Provide the (X, Y) coordinate of the cell's center where the given text is located.  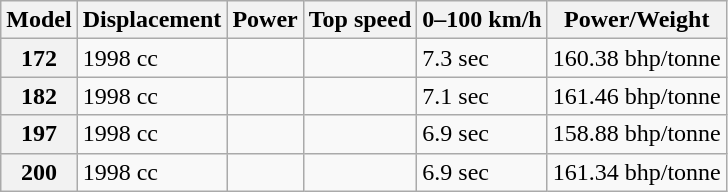
158.88 bhp/tonne (636, 134)
Power (265, 20)
182 (39, 96)
161.34 bhp/tonne (636, 172)
Top speed (360, 20)
Model (39, 20)
172 (39, 58)
161.46 bhp/tonne (636, 96)
0–100 km/h (482, 20)
7.3 sec (482, 58)
197 (39, 134)
160.38 bhp/tonne (636, 58)
200 (39, 172)
Power/Weight (636, 20)
Displacement (152, 20)
7.1 sec (482, 96)
